For the text-containing cell, return its midpoint in (X, Y) coordinate format. 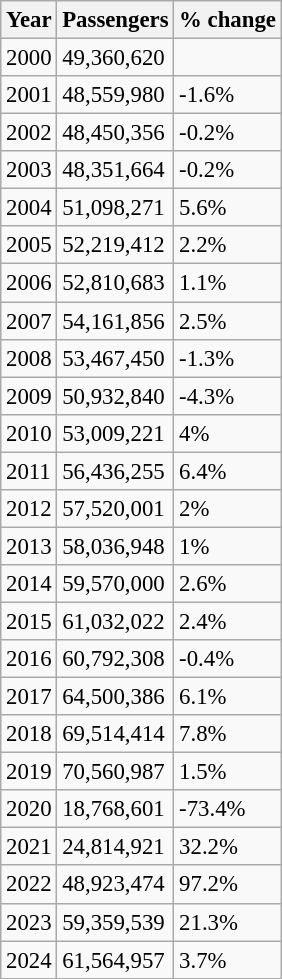
2023 (29, 922)
2013 (29, 546)
2001 (29, 95)
18,768,601 (116, 809)
2017 (29, 697)
52,219,412 (116, 245)
2011 (29, 471)
32.2% (228, 847)
7.8% (228, 734)
2021 (29, 847)
56,436,255 (116, 471)
Year (29, 20)
2.6% (228, 584)
58,036,948 (116, 546)
4% (228, 433)
48,923,474 (116, 885)
97.2% (228, 885)
-1.6% (228, 95)
48,450,356 (116, 133)
2016 (29, 659)
61,564,957 (116, 960)
2004 (29, 208)
2008 (29, 358)
2.5% (228, 321)
6.1% (228, 697)
59,359,539 (116, 922)
2003 (29, 170)
2014 (29, 584)
49,360,620 (116, 58)
61,032,022 (116, 621)
1.5% (228, 772)
2022 (29, 885)
2% (228, 509)
48,559,980 (116, 95)
52,810,683 (116, 283)
-1.3% (228, 358)
64,500,386 (116, 697)
51,098,271 (116, 208)
2009 (29, 396)
2012 (29, 509)
54,161,856 (116, 321)
2015 (29, 621)
-0.4% (228, 659)
2020 (29, 809)
69,514,414 (116, 734)
60,792,308 (116, 659)
2018 (29, 734)
1.1% (228, 283)
2019 (29, 772)
2007 (29, 321)
2006 (29, 283)
-4.3% (228, 396)
70,560,987 (116, 772)
2005 (29, 245)
57,520,001 (116, 509)
2.2% (228, 245)
50,932,840 (116, 396)
% change (228, 20)
3.7% (228, 960)
Passengers (116, 20)
6.4% (228, 471)
2024 (29, 960)
53,467,450 (116, 358)
1% (228, 546)
2000 (29, 58)
53,009,221 (116, 433)
21.3% (228, 922)
24,814,921 (116, 847)
2.4% (228, 621)
2002 (29, 133)
2010 (29, 433)
59,570,000 (116, 584)
5.6% (228, 208)
48,351,664 (116, 170)
-73.4% (228, 809)
